From the cell containing the given text, extract its center point as (x, y) coordinate. 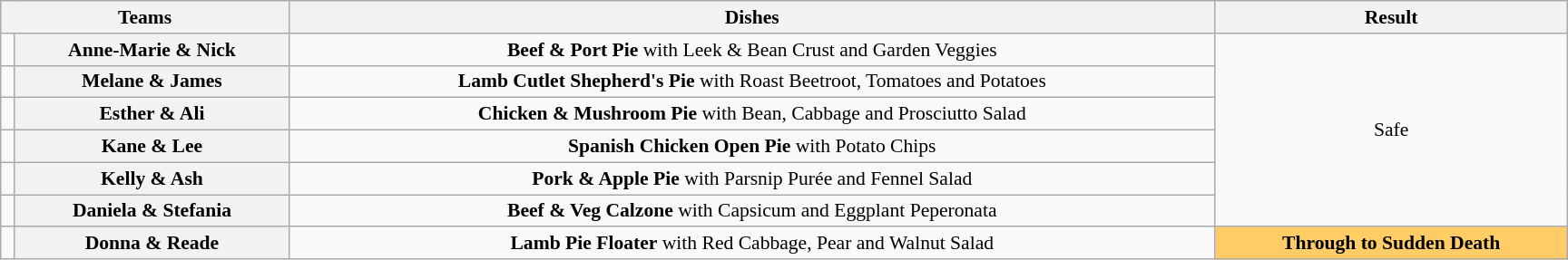
Chicken & Mushroom Pie with Bean, Cabbage and Prosciutto Salad (751, 114)
Pork & Apple Pie with Parsnip Purée and Fennel Salad (751, 178)
Esther & Ali (152, 114)
Lamb Pie Floater with Red Cabbage, Pear and Walnut Salad (751, 244)
Kane & Lee (152, 147)
Spanish Chicken Open Pie with Potato Chips (751, 147)
Safe (1391, 130)
Teams (145, 17)
Anne-Marie & Nick (152, 50)
Daniela & Stefania (152, 211)
Donna & Reade (152, 244)
Through to Sudden Death (1391, 244)
Result (1391, 17)
Dishes (751, 17)
Lamb Cutlet Shepherd's Pie with Roast Beetroot, Tomatoes and Potatoes (751, 82)
Beef & Veg Calzone with Capsicum and Eggplant Peperonata (751, 211)
Kelly & Ash (152, 178)
Beef & Port Pie with Leek & Bean Crust and Garden Veggies (751, 50)
Melane & James (152, 82)
